From the cell containing the given text, extract its center point as [X, Y] coordinate. 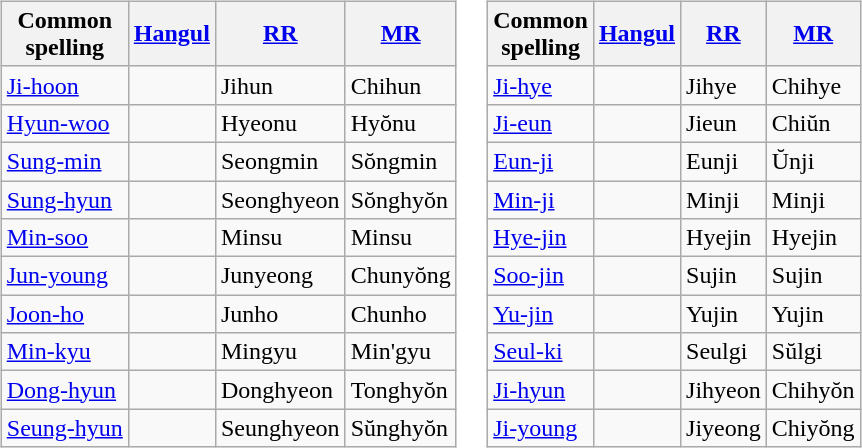
Yu-jin [541, 314]
Seongmin [280, 161]
Mingyu [280, 352]
Sŭnghyŏn [400, 428]
Jieun [724, 123]
Seul-ki [541, 352]
Seonghyeon [280, 199]
Hyun-woo [64, 123]
Jihun [280, 85]
Hyeonu [280, 123]
Eun-ji [541, 161]
Sŏnghyŏn [400, 199]
Jihye [724, 85]
Sung-min [64, 161]
Jihyeon [724, 390]
Junyeong [280, 276]
Ji-hyun [541, 390]
Min-soo [64, 238]
Min-ji [541, 199]
Chihyŏn [813, 390]
Sŏngmin [400, 161]
Chunyŏng [400, 276]
Jiyeong [724, 428]
Hye-jin [541, 238]
Sung-hyun [64, 199]
Chihun [400, 85]
Junho [280, 314]
Donghyeon [280, 390]
Eunji [724, 161]
Ŭnji [813, 161]
Chihye [813, 85]
Dong-hyun [64, 390]
Min'gyu [400, 352]
Jun-young [64, 276]
Tonghyŏn [400, 390]
Ji-young [541, 428]
Chiŭn [813, 123]
Seung-hyun [64, 428]
Joon-ho [64, 314]
Hyŏnu [400, 123]
Chunho [400, 314]
Sŭlgi [813, 352]
Ji-hye [541, 85]
Seulgi [724, 352]
Chiyŏng [813, 428]
Seunghyeon [280, 428]
Soo-jin [541, 276]
Ji-hoon [64, 85]
Ji-eun [541, 123]
Min-kyu [64, 352]
